Search for the cell housing the specified text and yield its (x, y) center coordinate. 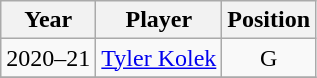
2020–21 (48, 58)
G (269, 58)
Year (48, 20)
Player (159, 20)
Position (269, 20)
Tyler Kolek (159, 58)
